Locate the cell with the specified text and output its [x, y] center coordinate. 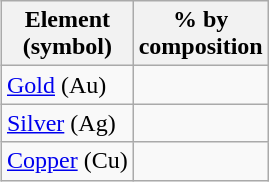
% bycomposition [200, 34]
Copper (Cu) [67, 161]
Element(symbol) [67, 34]
Silver (Ag) [67, 123]
Gold (Au) [67, 85]
